Return (x, y) of the center of cell containing provided text 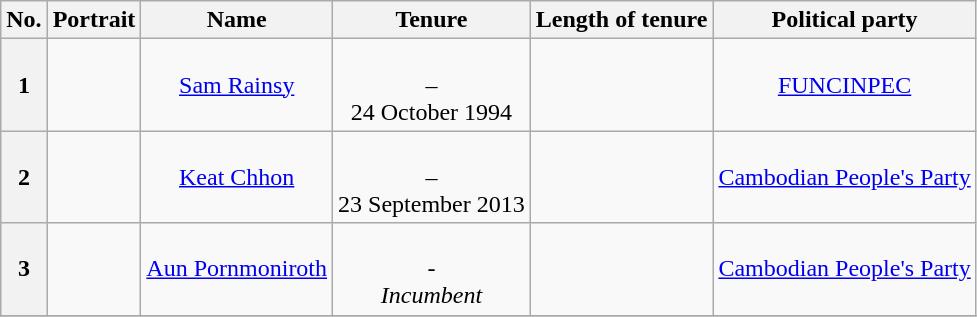
Sam Rainsy (237, 85)
FUNCINPEC (844, 85)
Keat Chhon (237, 177)
Length of tenure (622, 20)
No. (24, 20)
–23 September 2013 (432, 177)
Name (237, 20)
Aun Pornmoniroth (237, 269)
3 (24, 269)
2 (24, 177)
-Incumbent (432, 269)
1 (24, 85)
Political party (844, 20)
Portrait (94, 20)
Tenure (432, 20)
–24 October 1994 (432, 85)
